Pinpoint the cell where the given text exists, returning its (x, y) midpoint coordinate. 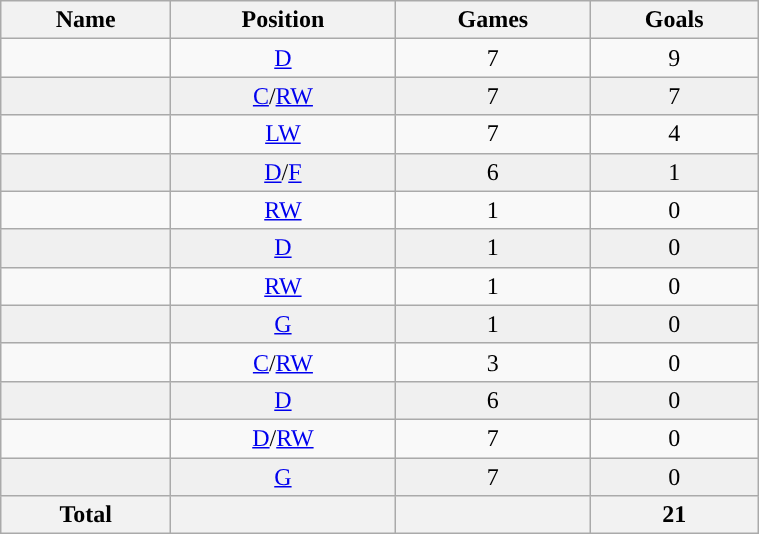
D/RW (283, 438)
Position (283, 20)
Goals (674, 20)
Total (86, 515)
Games (493, 20)
4 (674, 134)
LW (283, 134)
3 (493, 362)
Name (86, 20)
9 (674, 58)
D/F (283, 172)
21 (674, 515)
